Return the (x, y) coordinate for the center point of the cell that contains the specified text.  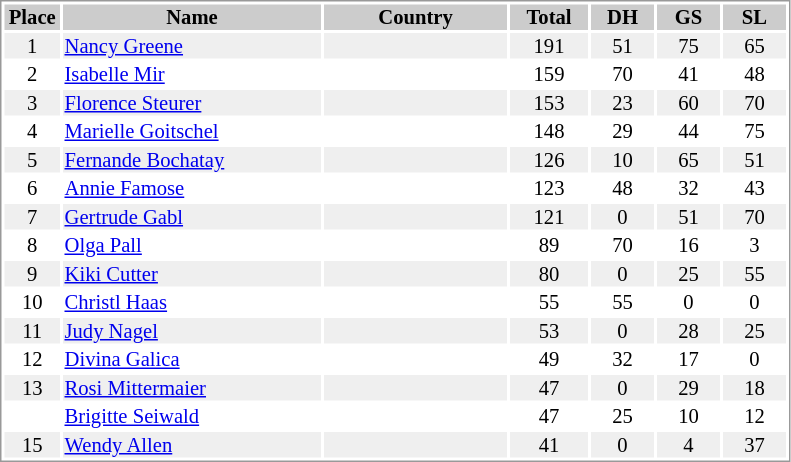
80 (549, 274)
Nancy Greene (192, 46)
43 (754, 189)
6 (32, 189)
Name (192, 17)
Total (549, 17)
Christl Haas (192, 303)
18 (754, 388)
Divina Galica (192, 359)
Gertrude Gabl (192, 217)
23 (622, 103)
148 (549, 131)
Country (416, 17)
1 (32, 46)
153 (549, 103)
9 (32, 274)
44 (688, 131)
Judy Nagel (192, 331)
Olga Pall (192, 245)
Rosi Mittermaier (192, 388)
Annie Famose (192, 189)
GS (688, 17)
89 (549, 245)
121 (549, 217)
53 (549, 331)
Place (32, 17)
17 (688, 359)
49 (549, 359)
Marielle Goitschel (192, 131)
60 (688, 103)
13 (32, 388)
15 (32, 445)
Kiki Cutter (192, 274)
28 (688, 331)
SL (754, 17)
191 (549, 46)
7 (32, 217)
11 (32, 331)
Florence Steurer (192, 103)
8 (32, 245)
16 (688, 245)
Isabelle Mir (192, 75)
37 (754, 445)
Wendy Allen (192, 445)
Fernande Bochatay (192, 160)
123 (549, 189)
126 (549, 160)
159 (549, 75)
DH (622, 17)
2 (32, 75)
Brigitte Seiwald (192, 417)
5 (32, 160)
